Scan for the cell matching the given text and deliver its [x, y] coordinate at center. 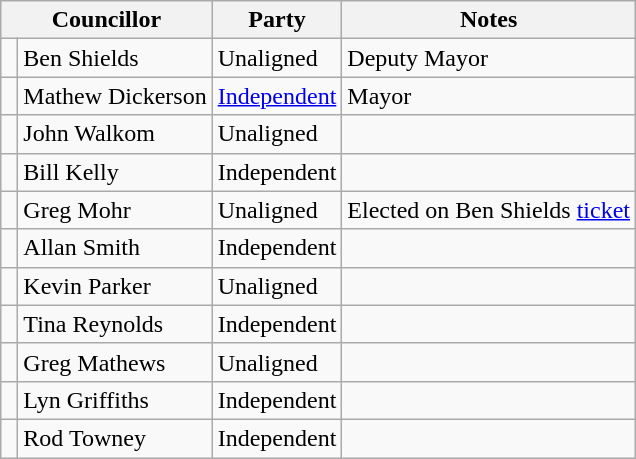
Lyn Griffiths [115, 400]
Mathew Dickerson [115, 96]
Elected on Ben Shields ticket [489, 210]
Notes [489, 20]
John Walkom [115, 134]
Rod Towney [115, 438]
Councillor [106, 20]
Allan Smith [115, 248]
Greg Mathews [115, 362]
Ben Shields [115, 58]
Deputy Mayor [489, 58]
Party [277, 20]
Bill Kelly [115, 172]
Tina Reynolds [115, 324]
Kevin Parker [115, 286]
Greg Mohr [115, 210]
Mayor [489, 96]
